From the cell containing the given text, extract its center point as [x, y] coordinate. 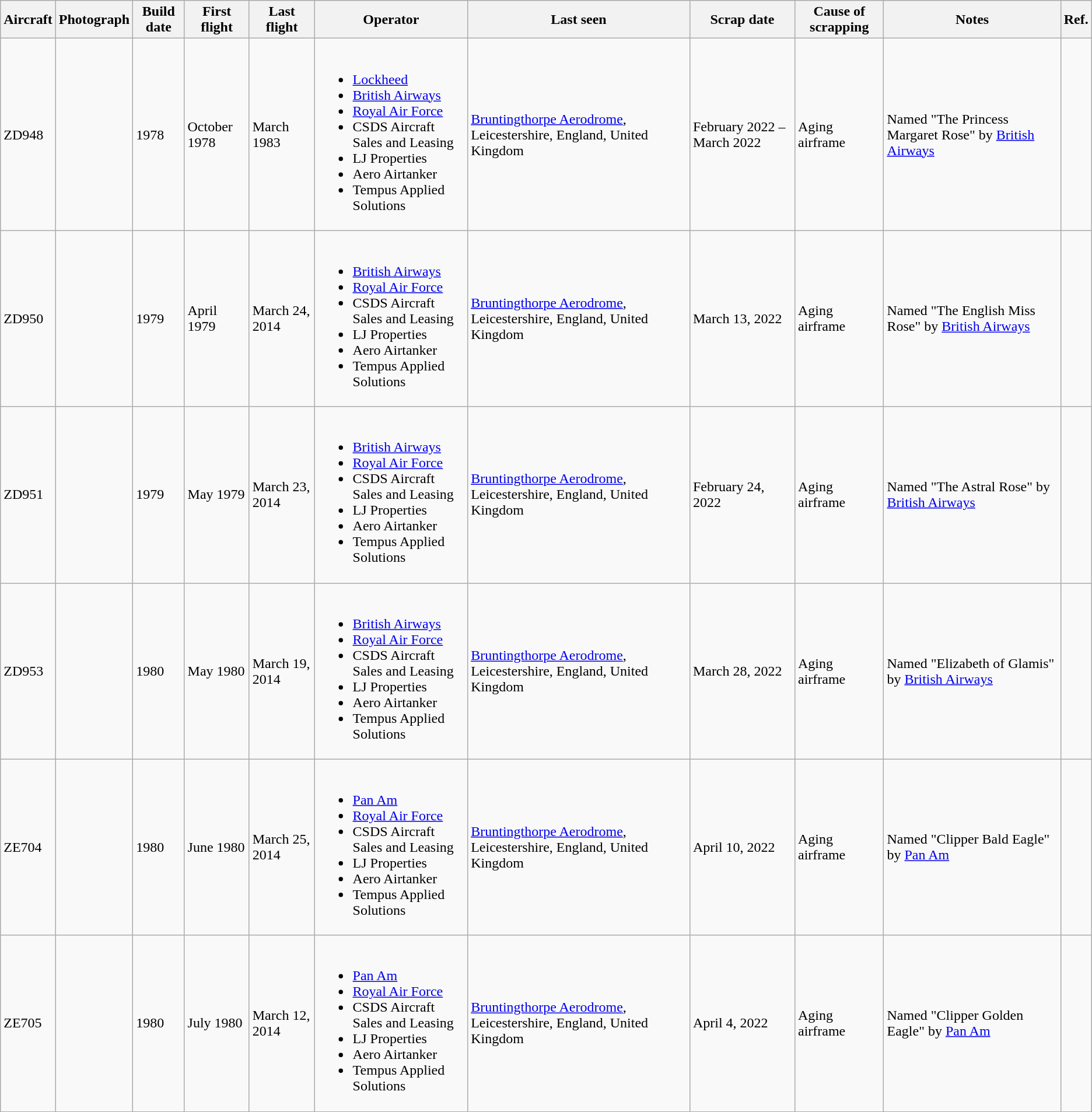
May 1979 [217, 495]
April 10, 2022 [742, 847]
February 2022 – March 2022 [742, 134]
Last flight [282, 20]
ZD950 [28, 319]
July 1980 [217, 1023]
March 25, 2014 [282, 847]
April 4, 2022 [742, 1023]
October 1978 [217, 134]
Scrap date [742, 20]
1978 [159, 134]
May 1980 [217, 671]
March 13, 2022 [742, 319]
June 1980 [217, 847]
ZE704 [28, 847]
March 1983 [282, 134]
ZD948 [28, 134]
March 23, 2014 [282, 495]
ZE705 [28, 1023]
Ref. [1076, 20]
First flight [217, 20]
Aircraft [28, 20]
April 1979 [217, 319]
Notes [972, 20]
February 24, 2022 [742, 495]
Named "Clipper Golden Eagle" by Pan Am [972, 1023]
Named "The Princess Margaret Rose" by British Airways [972, 134]
Build date [159, 20]
March 12, 2014 [282, 1023]
Named "The Astral Rose" by British Airways [972, 495]
Named "Elizabeth of Glamis" by British Airways [972, 671]
Last seen [579, 20]
LockheedBritish AirwaysRoyal Air ForceCSDS Aircraft Sales and LeasingLJ PropertiesAero AirtankerTempus Applied Solutions [391, 134]
Named "Clipper Bald Eagle" by Pan Am [972, 847]
ZD953 [28, 671]
ZD951 [28, 495]
March 28, 2022 [742, 671]
March 19, 2014 [282, 671]
Photograph [94, 20]
Named "The English Miss Rose" by British Airways [972, 319]
March 24, 2014 [282, 319]
Cause of scrapping [839, 20]
Operator [391, 20]
